Find where the given text appears and provide that cell's center as [X, Y] coordinate. 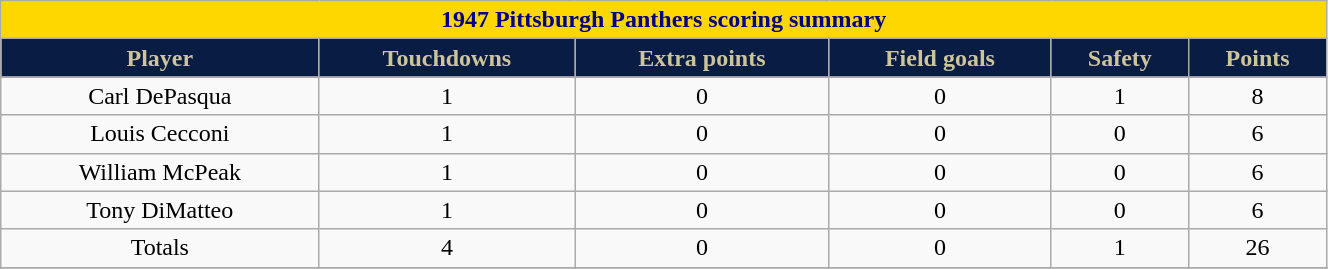
Touchdowns [447, 58]
8 [1258, 96]
Carl DePasqua [160, 96]
William McPeak [160, 172]
Safety [1120, 58]
Extra points [702, 58]
1947 Pittsburgh Panthers scoring summary [664, 20]
26 [1258, 248]
Totals [160, 248]
Points [1258, 58]
Player [160, 58]
Field goals [940, 58]
Louis Cecconi [160, 134]
4 [447, 248]
Tony DiMatteo [160, 210]
